Locate the cell with the specified text and output its (x, y) center coordinate. 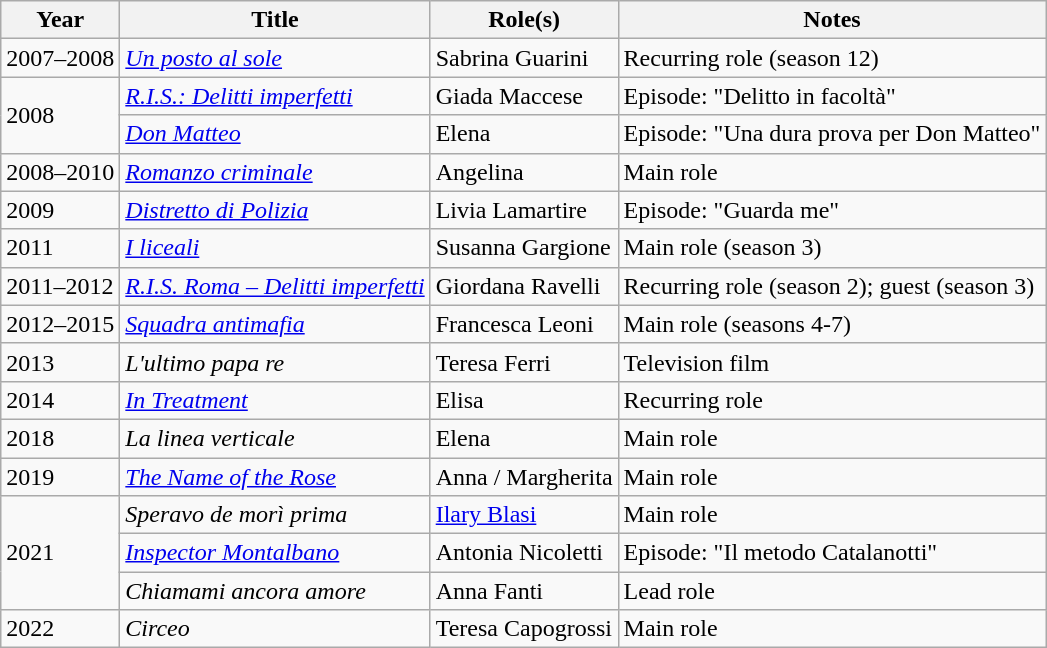
Giordana Ravelli (524, 286)
Don Matteo (275, 134)
Anna Fanti (524, 591)
I liceali (275, 248)
Main role (seasons 4-7) (832, 324)
R.I.S.: Delitti imperfetti (275, 96)
La linea verticale (275, 438)
2021 (60, 553)
Lead role (832, 591)
Inspector Montalbano (275, 553)
Role(s) (524, 20)
2018 (60, 438)
Episode: "Guarda me" (832, 210)
2013 (60, 362)
2008–2010 (60, 172)
Circeo (275, 629)
Ilary Blasi (524, 515)
Elisa (524, 400)
Teresa Ferri (524, 362)
2014 (60, 400)
2011–2012 (60, 286)
Susanna Gargione (524, 248)
Television film (832, 362)
R.I.S. Roma – Delitti imperfetti (275, 286)
L'ultimo papa re (275, 362)
Squadra antimafia (275, 324)
Recurring role (season 2); guest (season 3) (832, 286)
Speravo de morì prima (275, 515)
Francesca Leoni (524, 324)
Teresa Capogrossi (524, 629)
2007–2008 (60, 58)
Anna / Margherita (524, 477)
Giada Maccese (524, 96)
Romanzo criminale (275, 172)
Antonia Nicoletti (524, 553)
Un posto al sole (275, 58)
The Name of the Rose (275, 477)
Distretto di Polizia (275, 210)
2008 (60, 115)
In Treatment (275, 400)
Year (60, 20)
2022 (60, 629)
Chiamami ancora amore (275, 591)
Livia Lamartire (524, 210)
Recurring role (832, 400)
Episode: "Una dura prova per Don Matteo" (832, 134)
2011 (60, 248)
Recurring role (season 12) (832, 58)
Main role (season 3) (832, 248)
Title (275, 20)
Episode: "Delitto in facoltà" (832, 96)
2019 (60, 477)
Sabrina Guarini (524, 58)
Angelina (524, 172)
Notes (832, 20)
2009 (60, 210)
Episode: "Il metodo Catalanotti" (832, 553)
2012–2015 (60, 324)
